Capture the cell that displays the provided text and extract its (x, y) central coordinate. 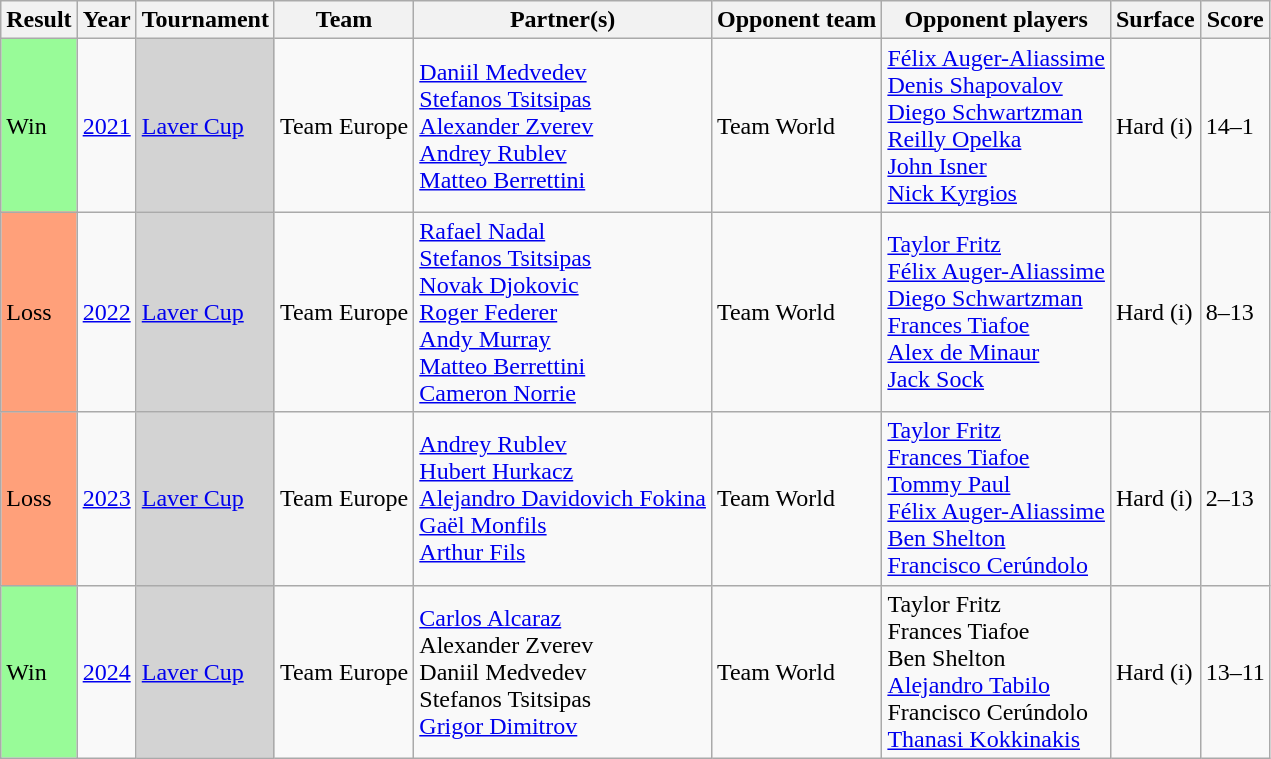
2022 (106, 312)
Score (1235, 20)
Andrey RublevHubert HurkaczAlejandro Davidovich FokinaGaël MonfilsArthur Fils (563, 498)
14–1 (1235, 126)
2–13 (1235, 498)
Carlos AlcarazAlexander ZverevDaniil MedvedevStefanos TsitsipasGrigor Dimitrov (563, 672)
Year (106, 20)
2023 (106, 498)
2024 (106, 672)
Surface (1155, 20)
Opponent team (796, 20)
Team (344, 20)
8–13 (1235, 312)
Daniil MedvedevStefanos TsitsipasAlexander ZverevAndrey RublevMatteo Berrettini (563, 126)
Rafael NadalStefanos TsitsipasNovak DjokovicRoger FedererAndy MurrayMatteo BerrettiniCameron Norrie (563, 312)
Opponent players (996, 20)
13–11 (1235, 672)
Taylor FritzFélix Auger-AliassimeDiego SchwartzmanFrances TiafoeAlex de MinaurJack Sock (996, 312)
Taylor FritzFrances TiafoeBen SheltonAlejandro TabiloFrancisco CerúndoloThanasi Kokkinakis (996, 672)
Félix Auger-AliassimeDenis ShapovalovDiego SchwartzmanReilly OpelkaJohn IsnerNick Kyrgios (996, 126)
Result (39, 20)
Taylor FritzFrances TiafoeTommy PaulFélix Auger-AliassimeBen SheltonFrancisco Cerúndolo (996, 498)
Partner(s) (563, 20)
2021 (106, 126)
Tournament (205, 20)
